Return (x, y) of the center of cell containing provided text 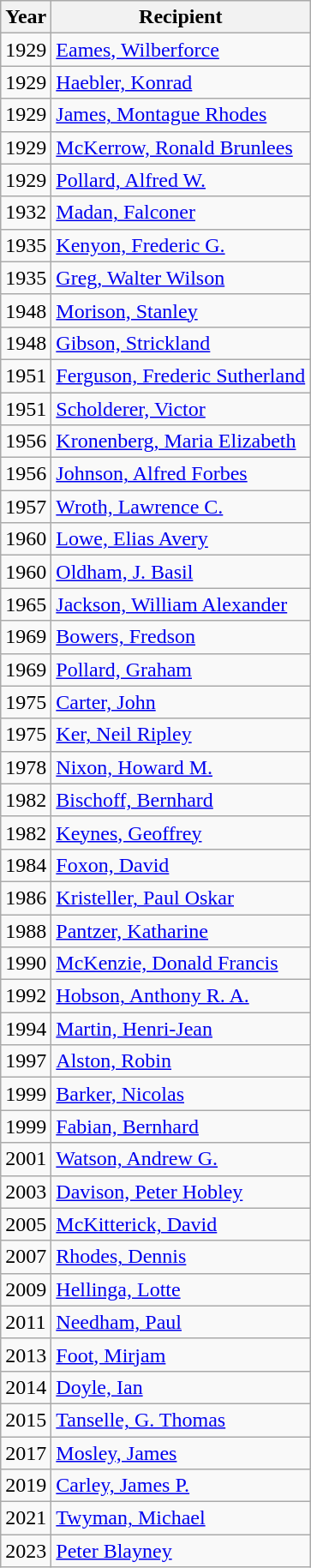
1986 (26, 898)
Gibson, Strickland (181, 343)
Wroth, Lawrence C. (181, 507)
2023 (26, 1551)
Rhodes, Dennis (181, 1257)
2021 (26, 1518)
Year (26, 17)
1992 (26, 996)
Johnson, Alfred Forbes (181, 474)
Mosley, James (181, 1453)
Kenyon, Frederic G. (181, 245)
2017 (26, 1453)
Watson, Andrew G. (181, 1159)
Morison, Stanley (181, 310)
2001 (26, 1159)
Lowe, Elias Avery (181, 539)
Hellinga, Lotte (181, 1289)
1988 (26, 930)
2007 (26, 1257)
Kristeller, Paul Oskar (181, 898)
1957 (26, 507)
Tanselle, G. Thomas (181, 1420)
Keynes, Geoffrey (181, 832)
McKerrow, Ronald Brunlees (181, 147)
Pantzer, Katharine (181, 930)
1984 (26, 865)
1932 (26, 213)
Recipient (181, 17)
McKitterick, David (181, 1224)
Fabian, Bernhard (181, 1126)
Bischoff, Bernhard (181, 800)
1978 (26, 767)
Martin, Henri-Jean (181, 1029)
Ker, Neil Ripley (181, 735)
Oldham, J. Basil (181, 572)
Jackson, William Alexander (181, 604)
McKenzie, Donald Francis (181, 964)
2011 (26, 1322)
1997 (26, 1061)
2019 (26, 1486)
Carter, John (181, 702)
Scholderer, Victor (181, 409)
1965 (26, 604)
Peter Blayney (181, 1551)
1990 (26, 964)
2003 (26, 1192)
Alston, Robin (181, 1061)
2015 (26, 1420)
Davison, Peter Hobley (181, 1192)
Bowers, Fredson (181, 637)
2009 (26, 1289)
Hobson, Anthony R. A. (181, 996)
Doyle, Ian (181, 1387)
2005 (26, 1224)
Eames, Wilberforce (181, 50)
Needham, Paul (181, 1322)
Kronenberg, Maria Elizabeth (181, 442)
Nixon, Howard M. (181, 767)
Carley, James P. (181, 1486)
Twyman, Michael (181, 1518)
Ferguson, Frederic Sutherland (181, 375)
Foot, Mirjam (181, 1355)
Pollard, Alfred W. (181, 180)
Greg, Walter Wilson (181, 278)
Barker, Nicolas (181, 1094)
James, Montague Rhodes (181, 115)
Pollard, Graham (181, 670)
2014 (26, 1387)
Madan, Falconer (181, 213)
1994 (26, 1029)
Foxon, David (181, 865)
Haebler, Konrad (181, 82)
2013 (26, 1355)
